Output the [X, Y] coordinate of the center of the cell containing the given text.  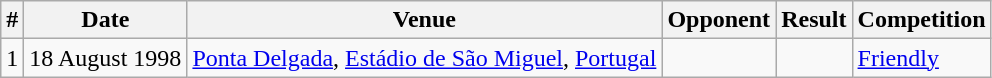
Friendly [922, 58]
Ponta Delgada, Estádio de São Miguel, Portugal [424, 58]
Venue [424, 20]
Opponent [719, 20]
18 August 1998 [106, 58]
Date [106, 20]
1 [12, 58]
Result [814, 20]
# [12, 20]
Competition [922, 20]
